Determine the (x, y) coordinate at the center of the cell enclosing the given text.  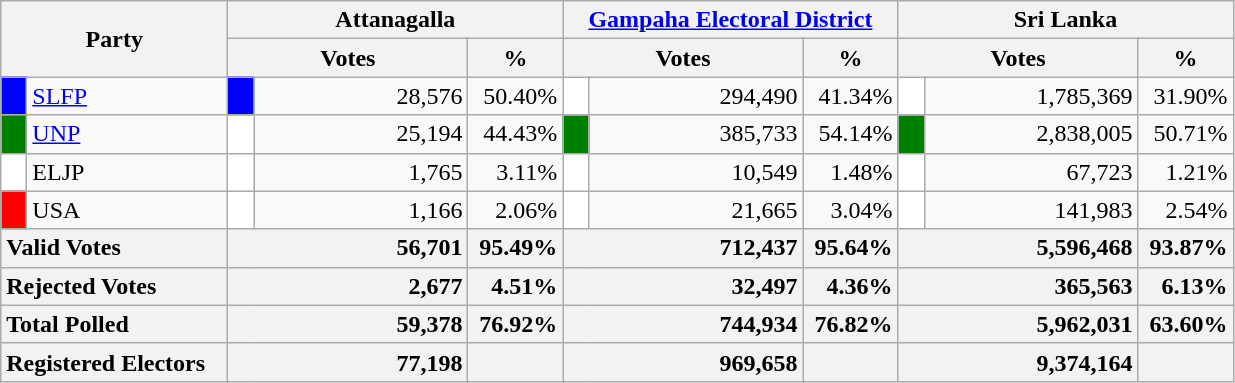
1.21% (1186, 172)
44.43% (516, 134)
1,166 (361, 210)
54.14% (850, 134)
3.11% (516, 172)
9,374,164 (1018, 362)
Gampaha Electoral District (730, 20)
50.71% (1186, 134)
4.51% (516, 286)
1.48% (850, 172)
31.90% (1186, 96)
50.40% (516, 96)
365,563 (1018, 286)
59,378 (348, 324)
Sri Lanka (1066, 20)
ELJP (128, 172)
UNP (128, 134)
Total Polled (114, 324)
2,838,005 (1031, 134)
Registered Electors (114, 362)
1,765 (361, 172)
712,437 (683, 248)
10,549 (696, 172)
63.60% (1186, 324)
77,198 (348, 362)
67,723 (1031, 172)
Valid Votes (114, 248)
Rejected Votes (114, 286)
4.36% (850, 286)
2.54% (1186, 210)
744,934 (683, 324)
6.13% (1186, 286)
Party (114, 39)
93.87% (1186, 248)
76.92% (516, 324)
41.34% (850, 96)
2.06% (516, 210)
969,658 (683, 362)
385,733 (696, 134)
28,576 (361, 96)
1,785,369 (1031, 96)
95.49% (516, 248)
USA (128, 210)
32,497 (683, 286)
2,677 (348, 286)
3.04% (850, 210)
294,490 (696, 96)
25,194 (361, 134)
21,665 (696, 210)
141,983 (1031, 210)
76.82% (850, 324)
5,596,468 (1018, 248)
Attanagalla (396, 20)
5,962,031 (1018, 324)
56,701 (348, 248)
SLFP (128, 96)
95.64% (850, 248)
